Pinpoint the cell where the given text exists, returning its [x, y] midpoint coordinate. 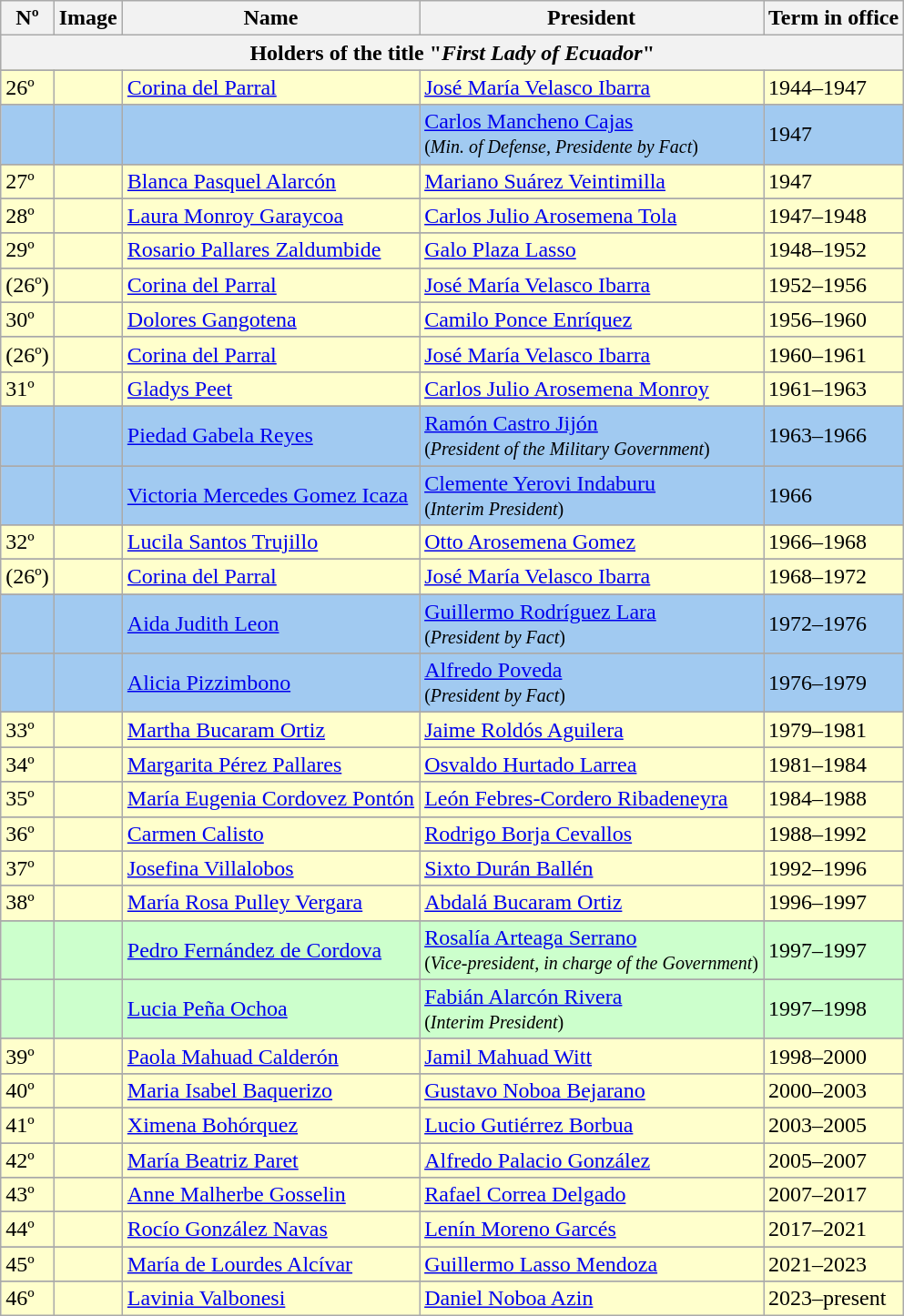
1968–1972 [833, 577]
45º [27, 1264]
Rocío González Navas [270, 1230]
37º [27, 868]
2023–present [833, 1299]
Blanca Pasquel Alarcón [270, 181]
Rosalía Arteaga Serrano(Vice-president, in charge of the Government) [592, 950]
Lucila Santos Trujillo [270, 542]
1984–1988 [833, 799]
1947–1948 [833, 216]
Josefina Villalobos [270, 868]
Alicia Pizzimbono [270, 683]
María Rosa Pulley Vergara [270, 903]
Lucia Peña Ochoa [270, 1008]
Pedro Fernández de Cordova [270, 950]
Osvaldo Hurtado Larrea [592, 764]
46º [27, 1299]
2007–2017 [833, 1195]
1952–1956 [833, 285]
2000–2003 [833, 1090]
Piedad Gabela Reyes [270, 435]
1972–1976 [833, 624]
1966 [833, 495]
Dolores Gangotena [270, 319]
Maria Isabel Baquerizo [270, 1090]
Guillermo Lasso Mendoza [592, 1264]
36º [27, 834]
Sixto Durán Ballén [592, 868]
Term in office [833, 18]
Carlos Julio Arosemena Tola [592, 216]
2017–2021 [833, 1230]
Jamil Mahuad Witt [592, 1056]
1944–1947 [833, 87]
43º [27, 1195]
Margarita Pérez Pallares [270, 764]
Martha Bucaram Ortiz [270, 730]
Guillermo Rodríguez Lara(President by Fact) [592, 624]
Victoria Mercedes Gomez Icaza [270, 495]
Otto Arosemena Gomez [592, 542]
Aida Judith Leon [270, 624]
Abdalá Bucaram Ortiz [592, 903]
2021–2023 [833, 1264]
1948–1952 [833, 250]
42º [27, 1160]
1998–2000 [833, 1056]
Camilo Ponce Enríquez [592, 319]
28º [27, 216]
1960–1961 [833, 354]
41º [27, 1125]
Galo Plaza Lasso [592, 250]
38º [27, 903]
Ramón Castro Jijón(President of the Military Government) [592, 435]
30º [27, 319]
León Febres-Cordero Ribadeneyra [592, 799]
34º [27, 764]
Carlos Mancheno Cajas(Min. of Defense, Presidente by Fact) [592, 135]
Name [270, 18]
1997–1997 [833, 950]
Rafael Correa Delgado [592, 1195]
Carlos Julio Arosemena Monroy [592, 389]
1996–1997 [833, 903]
Rodrigo Borja Cevallos [592, 834]
1961–1963 [833, 389]
Holders of the title "First Lady of Ecuador" [452, 53]
María Eugenia Cordovez Pontón [270, 799]
27º [27, 181]
1963–1966 [833, 435]
Lavinia Valbonesi [270, 1299]
35º [27, 799]
Fabián Alarcón Rivera(Interim President) [592, 1008]
President [592, 18]
1981–1984 [833, 764]
Image [87, 18]
1997–1998 [833, 1008]
1966–1968 [833, 542]
39º [27, 1056]
María Beatriz Paret [270, 1160]
26º [27, 87]
1979–1981 [833, 730]
Rosario Pallares Zaldumbide [270, 250]
Gustavo Noboa Bejarano [592, 1090]
2003–2005 [833, 1125]
1992–1996 [833, 868]
1988–1992 [833, 834]
Jaime Roldós Aguilera [592, 730]
Gladys Peet [270, 389]
Clemente Yerovi Indaburu(Interim President) [592, 495]
Daniel Noboa Azin [592, 1299]
Alfredo Poveda(President by Fact) [592, 683]
32º [27, 542]
Laura Monroy Garaycoa [270, 216]
Paola Mahuad Calderón [270, 1056]
María de Lourdes Alcívar [270, 1264]
2005–2007 [833, 1160]
40º [27, 1090]
1956–1960 [833, 319]
1976–1979 [833, 683]
Ximena Bohórquez [270, 1125]
Carmen Calisto [270, 834]
Nº [27, 18]
31º [27, 389]
Mariano Suárez Veintimilla [592, 181]
29º [27, 250]
33º [27, 730]
Lenín Moreno Garcés [592, 1230]
Lucio Gutiérrez Borbua [592, 1125]
Anne Malherbe Gosselin [270, 1195]
Alfredo Palacio González [592, 1160]
44º [27, 1230]
